Return the (x, y) coordinate for the center point of the cell that contains the specified text.  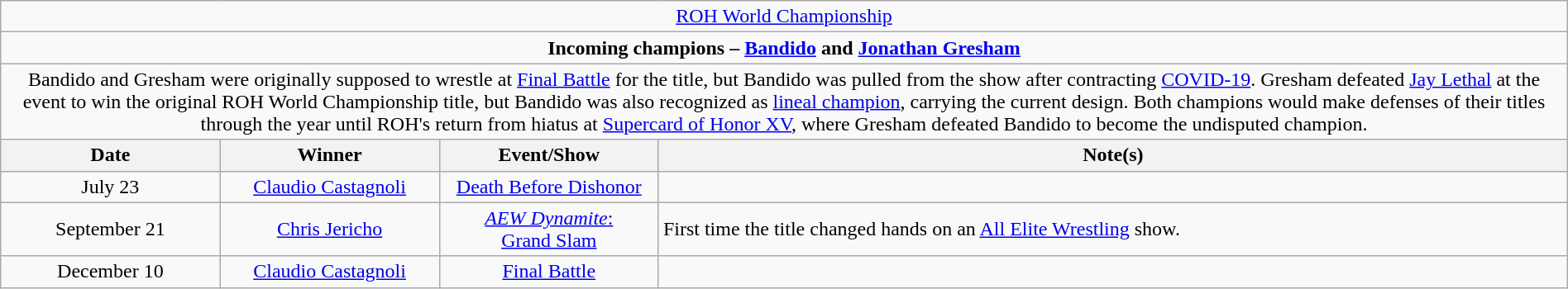
September 21 (111, 230)
Winner (329, 155)
July 23 (111, 187)
Incoming champions – Bandido and Jonathan Gresham (784, 48)
First time the title changed hands on an All Elite Wrestling show. (1113, 230)
Death Before Dishonor (549, 187)
Event/Show (549, 155)
December 10 (111, 272)
ROH World Championship (784, 17)
AEW Dynamite:Grand Slam (549, 230)
Final Battle (549, 272)
Chris Jericho (329, 230)
Note(s) (1113, 155)
Date (111, 155)
